Pinpoint the cell where the given text exists, returning its (x, y) midpoint coordinate. 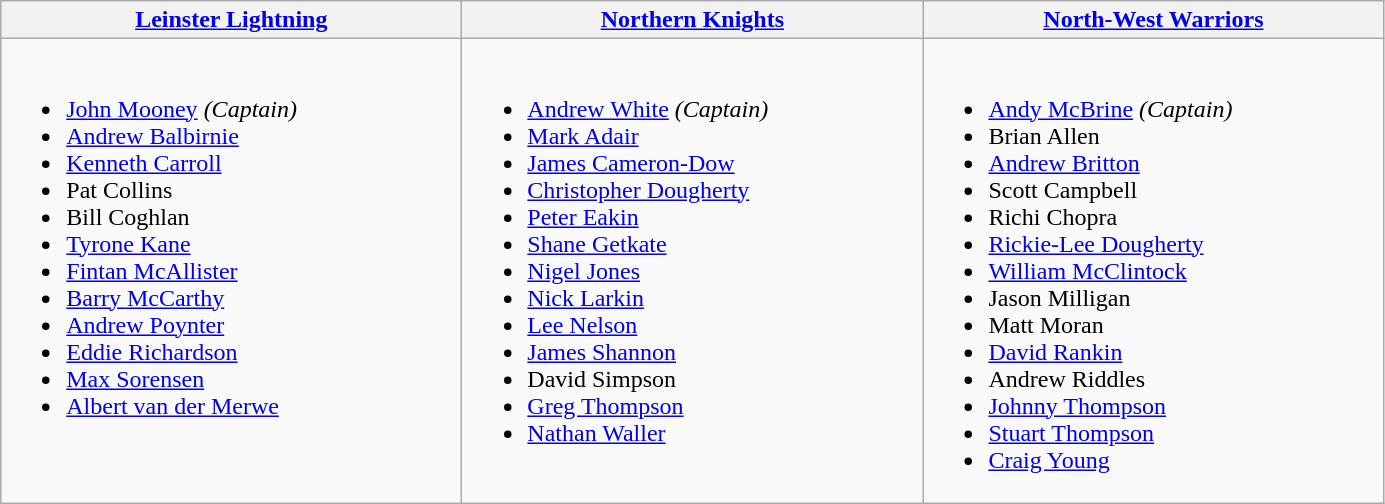
Leinster Lightning (232, 20)
North-West Warriors (1154, 20)
Northern Knights (692, 20)
